Extract the (X, Y) coordinate from the center of the cell holding the provided text.  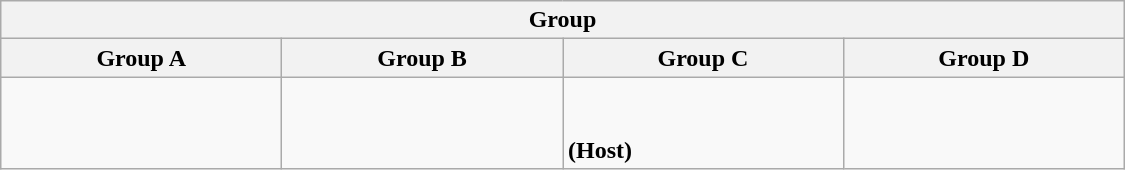
Group C (702, 58)
(Host) (702, 123)
Group A (142, 58)
Group B (422, 58)
Group D (984, 58)
Group (563, 20)
